Find where the given text appears and provide that cell's center as (x, y) coordinate. 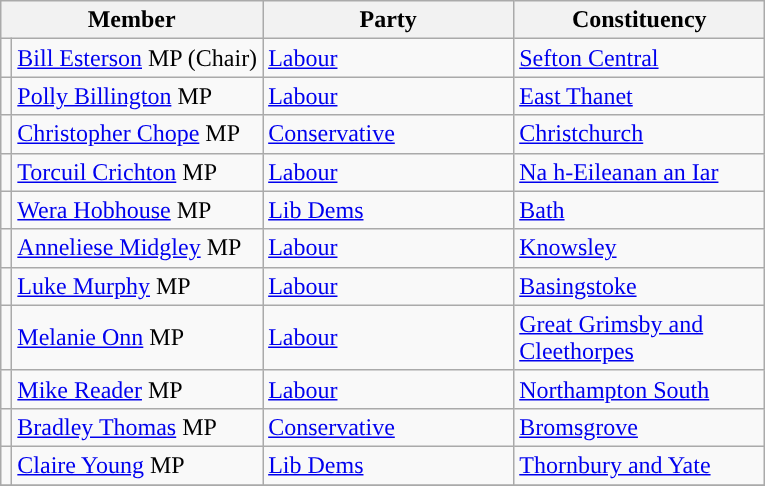
Claire Young MP (138, 465)
Bromsgrove (640, 427)
Na h-Eileanan an Iar (640, 172)
Thornbury and Yate (640, 465)
Basingstoke (640, 286)
Anneliese Midgley MP (138, 248)
Wera Hobhouse MP (138, 210)
Constituency (640, 20)
Great Grimsby and Cleethorpes (640, 338)
Bill Esterson MP (Chair) (138, 58)
Mike Reader MP (138, 389)
Member (132, 20)
Melanie Onn MP (138, 338)
Torcuil Crichton MP (138, 172)
Polly Billington MP (138, 96)
Luke Murphy MP (138, 286)
East Thanet (640, 96)
Northampton South (640, 389)
Party (388, 20)
Sefton Central (640, 58)
Bradley Thomas MP (138, 427)
Christchurch (640, 134)
Christopher Chope MP (138, 134)
Knowsley (640, 248)
Bath (640, 210)
